Return (X, Y) of the center of cell containing provided text 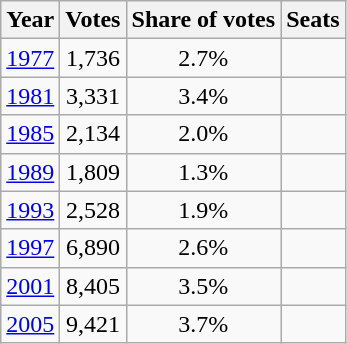
1,809 (93, 172)
2005 (30, 324)
1989 (30, 172)
2.6% (204, 248)
Year (30, 20)
1,736 (93, 58)
2.0% (204, 134)
1.3% (204, 172)
1981 (30, 96)
Votes (93, 20)
2,134 (93, 134)
3.5% (204, 286)
6,890 (93, 248)
1985 (30, 134)
9,421 (93, 324)
1997 (30, 248)
1.9% (204, 210)
1993 (30, 210)
2,528 (93, 210)
Share of votes (204, 20)
2001 (30, 286)
2.7% (204, 58)
Seats (313, 20)
3.4% (204, 96)
1977 (30, 58)
3.7% (204, 324)
8,405 (93, 286)
3,331 (93, 96)
